For the text-containing cell, return its midpoint in (X, Y) coordinate format. 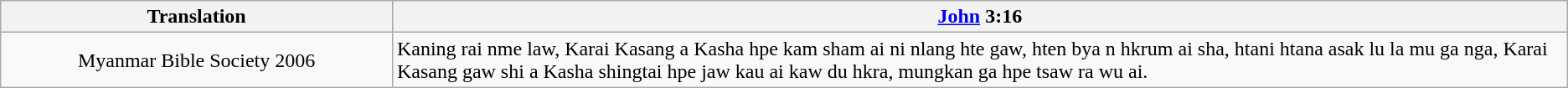
Myanmar Bible Society 2006 (197, 60)
Translation (197, 17)
John 3:16 (980, 17)
